Find where the given text appears and provide that cell's center as [x, y] coordinate. 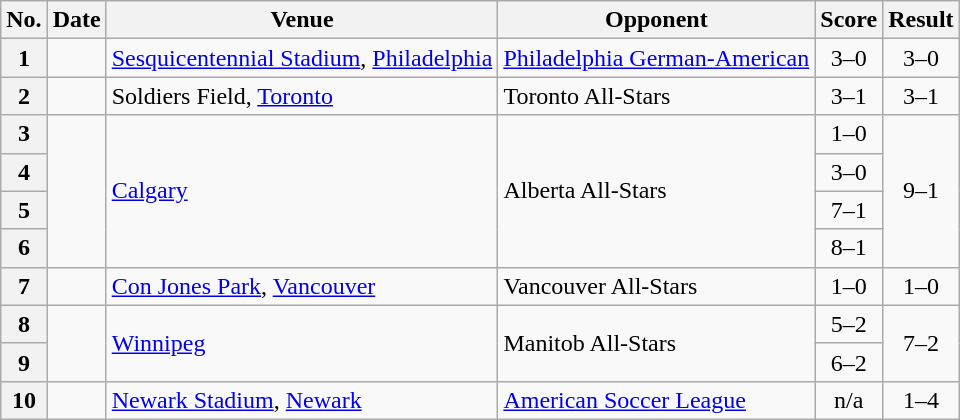
7 [24, 286]
7–1 [849, 210]
2 [24, 96]
American Soccer League [656, 400]
Philadelphia German-American [656, 58]
Con Jones Park, Vancouver [302, 286]
Manitob All-Stars [656, 343]
Date [76, 20]
1 [24, 58]
Newark Stadium, Newark [302, 400]
Toronto All-Stars [656, 96]
Vancouver All-Stars [656, 286]
4 [24, 172]
9 [24, 362]
Soldiers Field, Toronto [302, 96]
3 [24, 134]
Score [849, 20]
8 [24, 324]
Venue [302, 20]
Alberta All-Stars [656, 191]
5–2 [849, 324]
8–1 [849, 248]
No. [24, 20]
Sesquicentennial Stadium, Philadelphia [302, 58]
6–2 [849, 362]
5 [24, 210]
Calgary [302, 191]
Winnipeg [302, 343]
10 [24, 400]
Opponent [656, 20]
6 [24, 248]
1–4 [921, 400]
9–1 [921, 191]
7–2 [921, 343]
Result [921, 20]
n/a [849, 400]
